Find where the given text appears and provide that cell's center as [X, Y] coordinate. 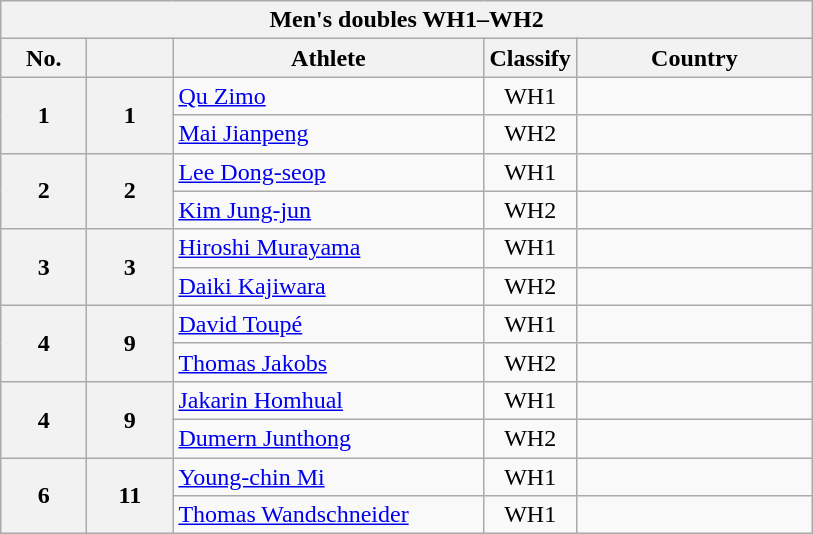
6 [44, 496]
Mai Jianpeng [328, 134]
Athlete [328, 58]
Thomas Wandschneider [328, 515]
11 [130, 496]
Thomas Jakobs [328, 362]
Young-chin Mi [328, 477]
No. [44, 58]
Hiroshi Murayama [328, 248]
Jakarin Homhual [328, 400]
David Toupé [328, 324]
Kim Jung-jun [328, 210]
Qu Zimo [328, 96]
Lee Dong-seop [328, 172]
Men's doubles WH1–WH2 [407, 20]
Daiki Kajiwara [328, 286]
Classify [530, 58]
Dumern Junthong [328, 438]
Country [694, 58]
